Search for the cell housing the specified text and yield its (x, y) center coordinate. 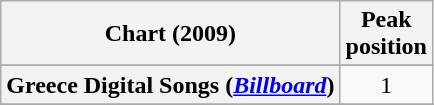
1 (386, 85)
Chart (2009) (170, 34)
Peakposition (386, 34)
Greece Digital Songs (Billboard) (170, 85)
